Extract the (X, Y) coordinate from the center of the cell holding the provided text.  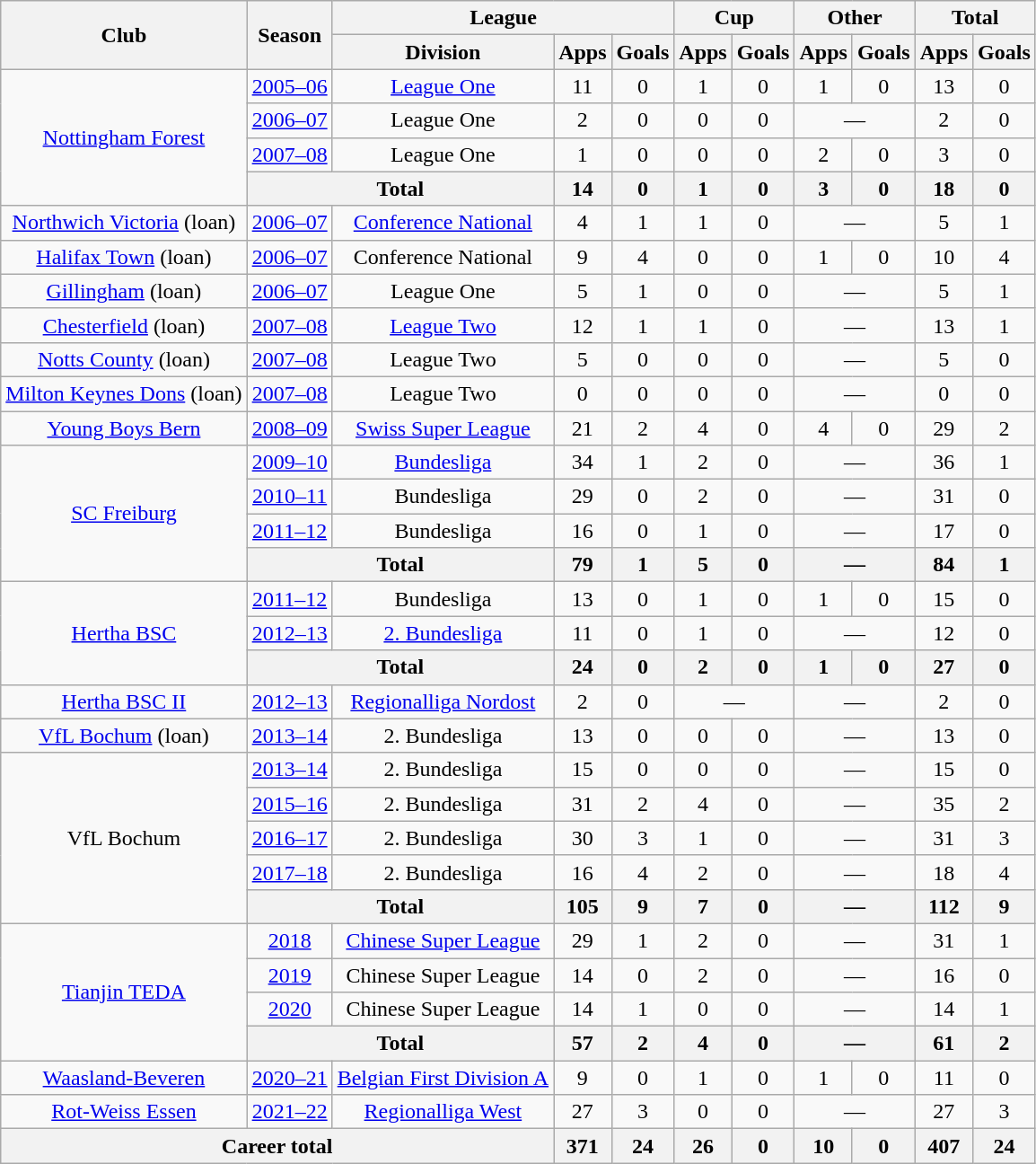
79 (583, 565)
2020 (289, 1010)
Gillingham (loan) (124, 291)
Division (443, 52)
407 (944, 1146)
2019 (289, 974)
SC Freiburg (124, 514)
30 (583, 838)
2021–22 (289, 1112)
Club (124, 35)
Milton Keynes Dons (loan) (124, 393)
2005–06 (289, 86)
35 (944, 804)
371 (583, 1146)
105 (583, 906)
Rot-Weiss Essen (124, 1112)
Hertha BSC II (124, 701)
Regionalliga Nordost (443, 701)
Swiss Super League (443, 428)
2017–18 (289, 872)
2020–21 (289, 1078)
Regionalliga West (443, 1112)
League (503, 18)
84 (944, 565)
Young Boys Bern (124, 428)
17 (944, 531)
Season (289, 35)
Notts County (loan) (124, 359)
Northwich Victoria (loan) (124, 223)
26 (703, 1146)
Hertha BSC (124, 633)
VfL Bochum (loan) (124, 736)
Belgian First Division A (443, 1078)
61 (944, 1044)
57 (583, 1044)
Halifax Town (loan) (124, 257)
2010–11 (289, 497)
Nottingham Forest (124, 137)
2008–09 (289, 428)
2009–10 (289, 463)
Cup (734, 18)
Tianjin TEDA (124, 992)
Waasland-Beveren (124, 1078)
36 (944, 463)
112 (944, 906)
2016–17 (289, 838)
VfL Bochum (124, 838)
Chesterfield (loan) (124, 325)
Career total (277, 1146)
7 (703, 906)
34 (583, 463)
2015–16 (289, 804)
2018 (289, 940)
21 (583, 428)
Other (855, 18)
